Detect which cell encompasses the target text, then output its (x, y) center coordinate. 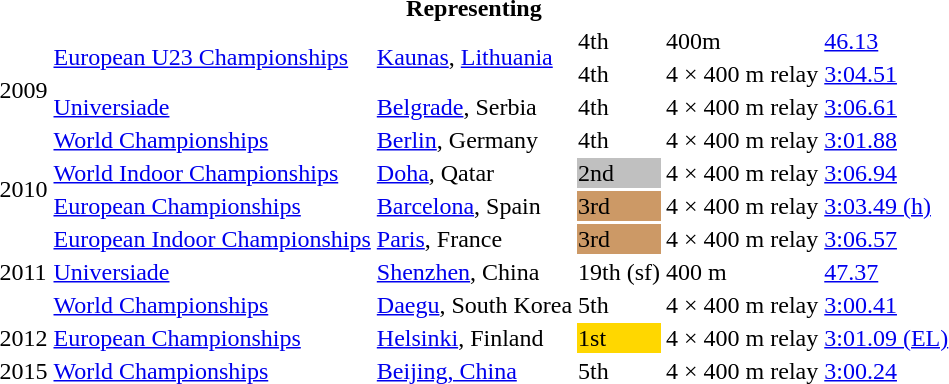
European U23 Championships (212, 58)
Helsinki, Finland (474, 338)
Daegu, South Korea (474, 305)
Belgrade, Serbia (474, 107)
400 m (742, 272)
Berlin, Germany (474, 140)
Doha, Qatar (474, 173)
19th (sf) (620, 272)
European Indoor Championships (212, 239)
Kaunas, Lithuania (474, 58)
Shenzhen, China (474, 272)
5th (620, 305)
1st (620, 338)
World Indoor Championships (212, 173)
400m (742, 41)
2nd (620, 173)
Paris, France (474, 239)
Barcelona, Spain (474, 206)
